Return the (x, y) coordinate for the center point of the cell that contains the specified text.  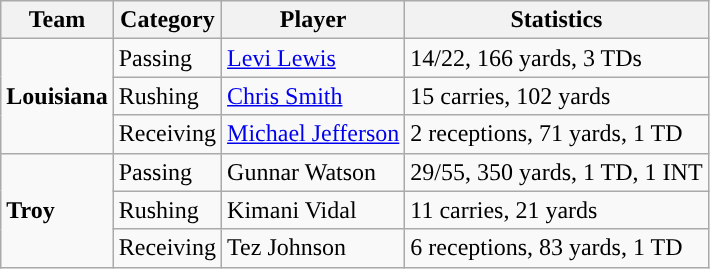
Team (57, 20)
15 carries, 102 yards (556, 96)
29/55, 350 yards, 1 TD, 1 INT (556, 172)
Statistics (556, 20)
Gunnar Watson (314, 172)
2 receptions, 71 yards, 1 TD (556, 134)
6 receptions, 83 yards, 1 TD (556, 248)
Chris Smith (314, 96)
Troy (57, 210)
Michael Jefferson (314, 134)
Category (167, 20)
Player (314, 20)
Levi Lewis (314, 58)
Tez Johnson (314, 248)
14/22, 166 yards, 3 TDs (556, 58)
Louisiana (57, 96)
11 carries, 21 yards (556, 210)
Kimani Vidal (314, 210)
